Return the (X, Y) coordinate for the center point of the cell that contains the specified text.  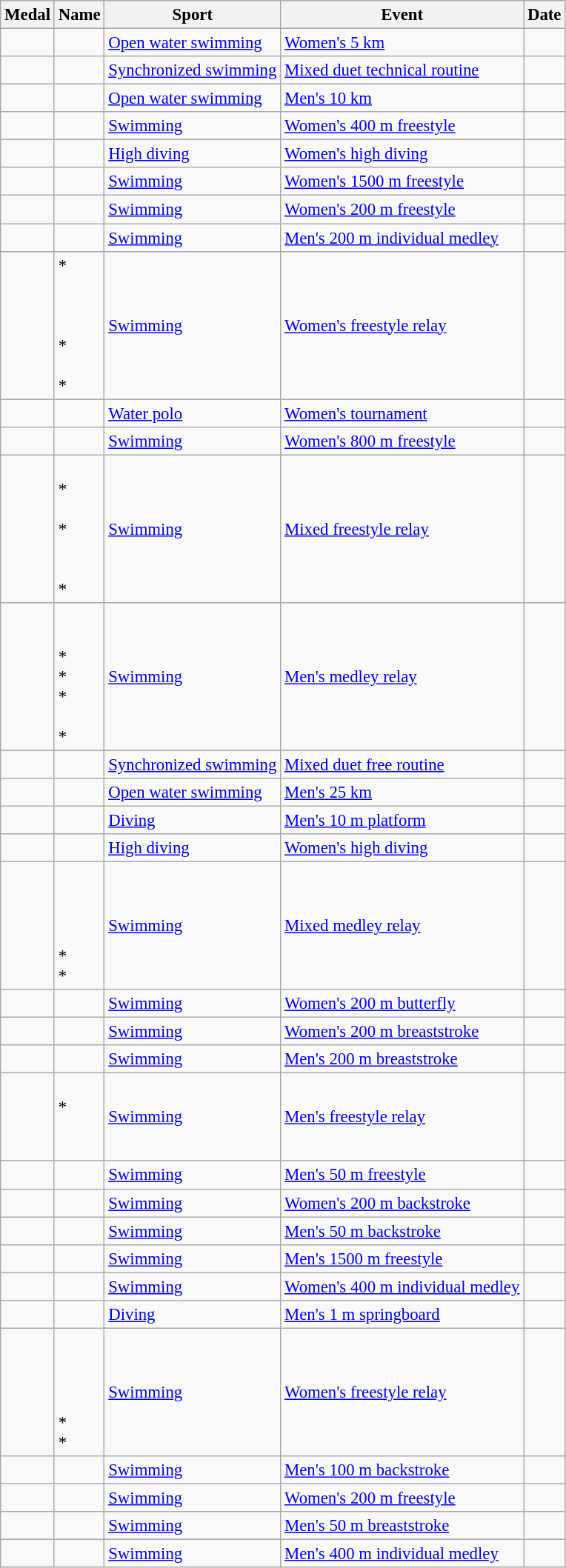
Women's 200 m butterfly (402, 1004)
Name (79, 15)
Men's 1 m springboard (402, 1315)
Men's 50 m backstroke (402, 1231)
Men's 25 km (402, 793)
Men's 50 m freestyle (402, 1175)
Men's 10 km (402, 99)
Men's 10 m platform (402, 820)
Sport (193, 15)
Men's 100 m backstroke (402, 1470)
* (79, 1117)
Men's 200 m breaststroke (402, 1059)
Water polo (193, 413)
Men's 1500 m freestyle (402, 1258)
Women's 400 m individual medley (402, 1287)
**** (79, 677)
Event (402, 15)
Mixed duet free routine (402, 764)
Date (545, 15)
Men's freestyle relay (402, 1117)
Men's medley relay (402, 677)
Women's 200 m backstroke (402, 1203)
Mixed freestyle relay (402, 529)
Women's 800 m freestyle (402, 441)
Mixed medley relay (402, 926)
Medal (28, 15)
Women's 5 km (402, 43)
Men's 200 m individual medley (402, 238)
Women's 400 m freestyle (402, 126)
Women's 200 m breaststroke (402, 1032)
Men's 50 m breaststroke (402, 1526)
Women's 1500 m freestyle (402, 181)
Mixed duet technical routine (402, 70)
Women's tournament (402, 413)
Men's 400 m individual medley (402, 1554)
